Locate the cell with the specified text and output its (X, Y) center coordinate. 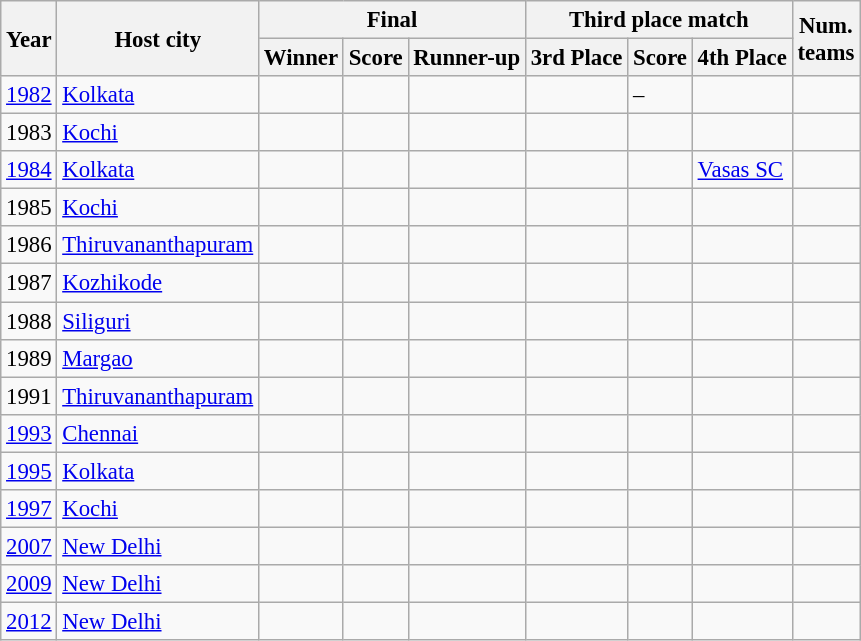
Final (392, 20)
4th Place (742, 58)
1988 (29, 321)
Vasas SC (742, 170)
1997 (29, 509)
1995 (29, 471)
1993 (29, 433)
1982 (29, 95)
1987 (29, 283)
1985 (29, 208)
Chennai (158, 433)
1983 (29, 133)
2009 (29, 584)
1989 (29, 358)
Host city (158, 38)
Num.teams (826, 38)
Kozhikode (158, 283)
2012 (29, 621)
– (660, 95)
Third place match (658, 20)
Winner (302, 58)
Siliguri (158, 321)
Runner-up (466, 58)
1984 (29, 170)
1991 (29, 396)
3rd Place (576, 58)
Margao (158, 358)
1986 (29, 245)
Year (29, 38)
2007 (29, 546)
